Search for the cell housing the specified text and yield its (X, Y) center coordinate. 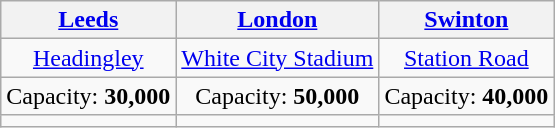
Swinton (466, 20)
Headingley (88, 58)
Capacity: 30,000 (88, 96)
Capacity: 50,000 (278, 96)
White City Stadium (278, 58)
Station Road (466, 58)
Leeds (88, 20)
London (278, 20)
Capacity: 40,000 (466, 96)
